Return the (X, Y) coordinate for the center point of the cell that contains the specified text.  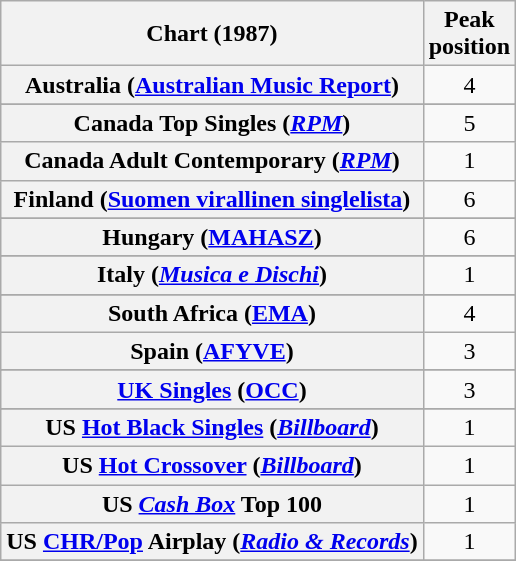
US Hot Black Singles (Billboard) (212, 427)
Peakposition (469, 34)
Finland (Suomen virallinen singlelista) (212, 199)
US CHR/Pop Airplay (Radio & Records) (212, 542)
Canada Top Singles (RPM) (212, 123)
US Cash Box Top 100 (212, 503)
US Hot Crossover (Billboard) (212, 465)
UK Singles (OCC) (212, 389)
Italy (Musica e Dischi) (212, 275)
Spain (AFYVE) (212, 351)
5 (469, 123)
Australia (Australian Music Report) (212, 85)
Hungary (MAHASZ) (212, 237)
Canada Adult Contemporary (RPM) (212, 161)
Chart (1987) (212, 34)
South Africa (EMA) (212, 313)
